Provide the (x, y) coordinate of the cell's center where the given text is located.  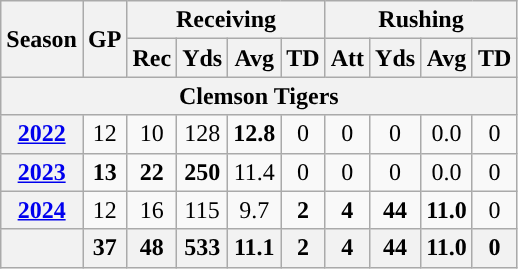
Att (347, 58)
11.4 (254, 172)
2023 (42, 172)
10 (152, 134)
250 (202, 172)
2022 (42, 134)
128 (202, 134)
37 (104, 248)
GP (104, 39)
9.7 (254, 210)
11.1 (254, 248)
533 (202, 248)
16 (152, 210)
115 (202, 210)
Season (42, 39)
12.8 (254, 134)
13 (104, 172)
Rec (152, 58)
Rushing (421, 20)
48 (152, 248)
Clemson Tigers (259, 96)
2024 (42, 210)
Receiving (226, 20)
22 (152, 172)
